Find where the given text appears and provide that cell's center as [x, y] coordinate. 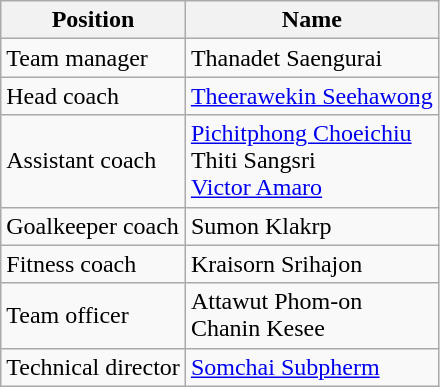
Assistant coach [94, 161]
Fitness coach [94, 264]
Technical director [94, 367]
Name [312, 20]
Sumon Klakrp [312, 226]
Theerawekin Seehawong [312, 96]
Team manager [94, 58]
Attawut Phom-on Chanin Kesee [312, 316]
Pichitphong Choeichiu Thiti Sangsri Victor Amaro [312, 161]
Team officer [94, 316]
Head coach [94, 96]
Goalkeeper coach [94, 226]
Thanadet Saengurai [312, 58]
Position [94, 20]
Kraisorn Srihajon [312, 264]
Somchai Subpherm [312, 367]
